Search for the cell housing the specified text and yield its [X, Y] center coordinate. 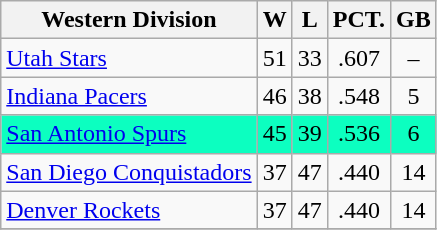
5 [414, 96]
39 [310, 134]
GB [414, 20]
45 [274, 134]
.607 [358, 58]
Utah Stars [129, 58]
San Antonio Spurs [129, 134]
Denver Rockets [129, 210]
46 [274, 96]
.536 [358, 134]
38 [310, 96]
Western Division [129, 20]
San Diego Conquistadors [129, 172]
51 [274, 58]
6 [414, 134]
PCT. [358, 20]
Indiana Pacers [129, 96]
W [274, 20]
33 [310, 58]
L [310, 20]
– [414, 58]
.548 [358, 96]
